Return (X, Y) of the center of cell containing provided text 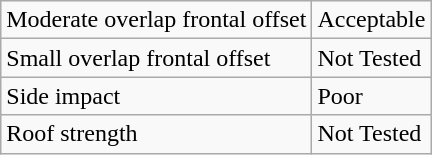
Roof strength (156, 134)
Acceptable (372, 20)
Small overlap frontal offset (156, 58)
Poor (372, 96)
Moderate overlap frontal offset (156, 20)
Side impact (156, 96)
